Return (X, Y) of the center of cell containing provided text 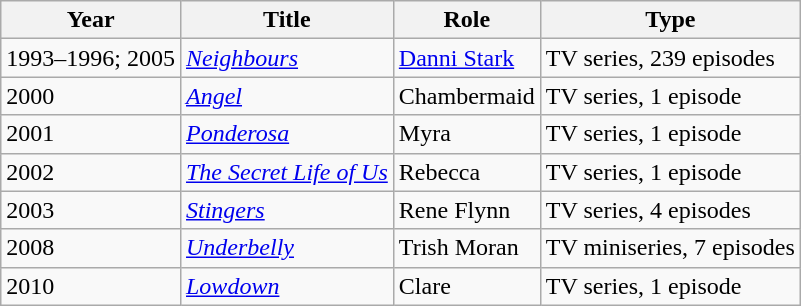
Chambermaid (466, 96)
2000 (91, 96)
Ponderosa (286, 134)
Rebecca (466, 172)
Type (670, 20)
The Secret Life of Us (286, 172)
TV series, 4 episodes (670, 210)
Lowdown (286, 286)
Stingers (286, 210)
Role (466, 20)
2002 (91, 172)
Neighbours (286, 58)
2008 (91, 248)
Clare (466, 286)
1993–1996; 2005 (91, 58)
Underbelly (286, 248)
2001 (91, 134)
Angel (286, 96)
TV miniseries, 7 episodes (670, 248)
Trish Moran (466, 248)
Rene Flynn (466, 210)
2003 (91, 210)
Title (286, 20)
TV series, 239 episodes (670, 58)
Year (91, 20)
2010 (91, 286)
Danni Stark (466, 58)
Myra (466, 134)
